Determine the [X, Y] coordinate at the center of the cell enclosing the given text.  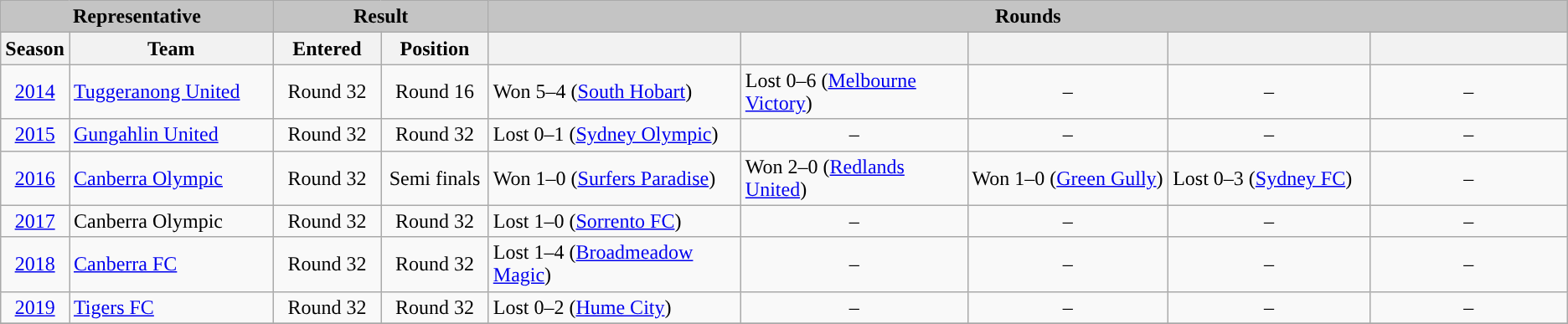
Won 1–0 (Surfers Paradise) [615, 177]
Team [171, 49]
Won 1–0 (Green Gully) [1068, 177]
Lost 0–6 (Melbourne Victory) [854, 92]
Lost 1–4 (Broadmeadow Magic) [615, 265]
Representative [137, 17]
2019 [35, 307]
2018 [35, 265]
Season [35, 49]
Tigers FC [171, 307]
2017 [35, 221]
Tuggeranong United [171, 92]
Lost 1–0 (Sorrento FC) [615, 221]
Lost 0–3 (Sydney FC) [1269, 177]
Entered [327, 49]
Won 2–0 (Redlands United) [854, 177]
Won 5–4 (South Hobart) [615, 92]
2016 [35, 177]
Lost 0–2 (Hume City) [615, 307]
Canberra FC [171, 265]
Lost 0–1 (Sydney Olympic) [615, 135]
Round 16 [436, 92]
Result [380, 17]
2014 [35, 92]
Semi finals [436, 177]
2015 [35, 135]
Gungahlin United [171, 135]
Position [436, 49]
Rounds [1028, 17]
